Return (X, Y) of the center of cell containing provided text 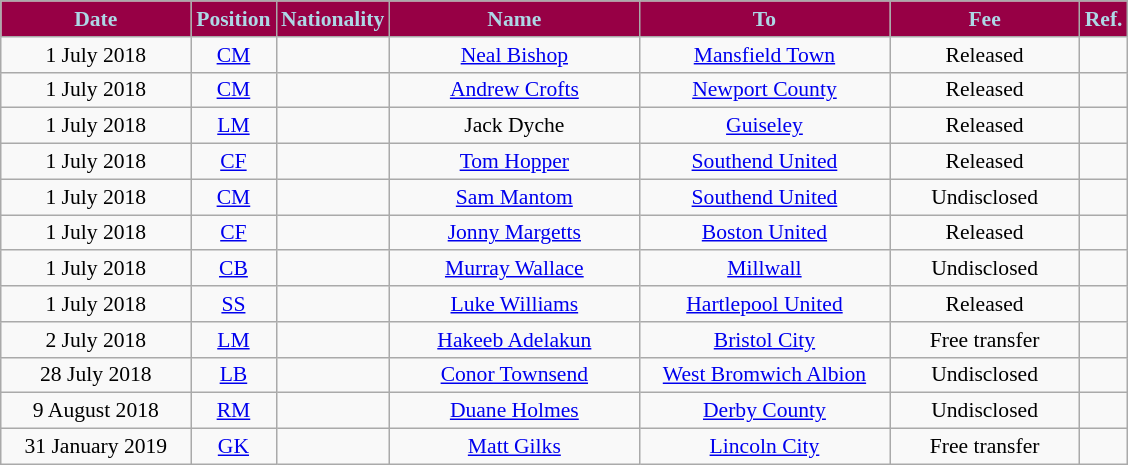
To (764, 19)
Andrew Crofts (514, 90)
Jonny Margetts (514, 233)
Fee (985, 19)
West Bromwich Albion (764, 375)
Hartlepool United (764, 304)
Tom Hopper (514, 162)
9 August 2018 (96, 411)
Hakeeb Adelakun (514, 340)
28 July 2018 (96, 375)
LB (234, 375)
Derby County (764, 411)
Bristol City (764, 340)
31 January 2019 (96, 447)
Boston United (764, 233)
Ref. (1104, 19)
RM (234, 411)
Duane Holmes (514, 411)
Guiseley (764, 126)
Date (96, 19)
GK (234, 447)
Neal Bishop (514, 55)
CB (234, 269)
Matt Gilks (514, 447)
2 July 2018 (96, 340)
Position (234, 19)
Mansfield Town (764, 55)
Name (514, 19)
Nationality (332, 19)
Millwall (764, 269)
Conor Townsend (514, 375)
Jack Dyche (514, 126)
Sam Mantom (514, 197)
Lincoln City (764, 447)
Murray Wallace (514, 269)
SS (234, 304)
Newport County (764, 90)
Luke Williams (514, 304)
